Extract the (x, y) coordinate from the center of the cell holding the provided text.  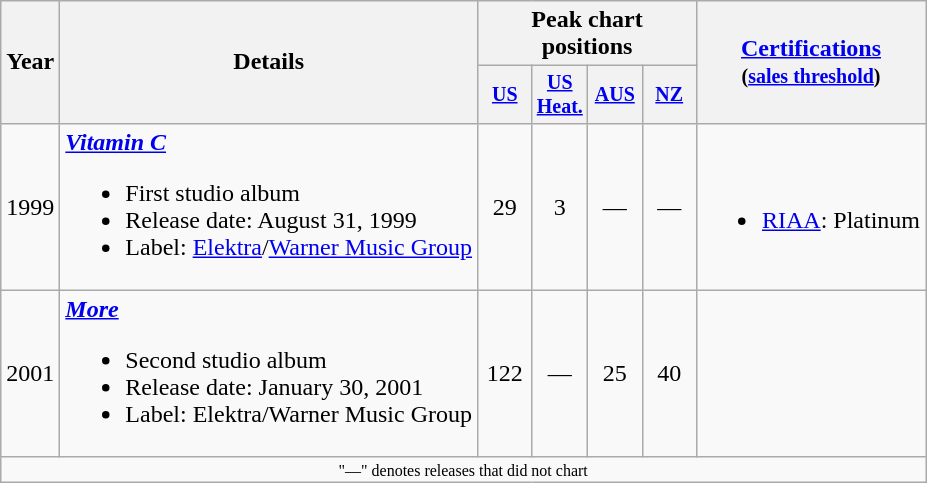
Peak chart positions (588, 34)
Year (30, 62)
Certifications(sales threshold) (810, 62)
3 (560, 206)
NZ (669, 94)
29 (505, 206)
US Heat. (560, 94)
Vitamin CFirst studio albumRelease date: August 31, 1999Label: Elektra/Warner Music Group (269, 206)
RIAA: Platinum (810, 206)
MoreSecond studio albumRelease date: January 30, 2001Label: Elektra/Warner Music Group (269, 374)
AUS (615, 94)
1999 (30, 206)
25 (615, 374)
US (505, 94)
40 (669, 374)
"—" denotes releases that did not chart (464, 469)
122 (505, 374)
2001 (30, 374)
Details (269, 62)
